For the text-containing cell, return its midpoint in [x, y] coordinate format. 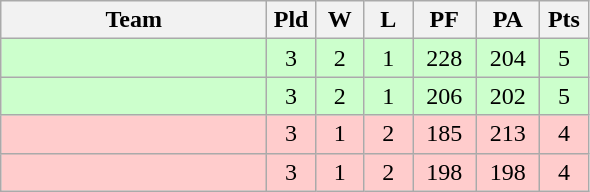
Pts [564, 20]
228 [444, 58]
Team [134, 20]
L [388, 20]
W [340, 20]
185 [444, 134]
202 [508, 96]
Pld [292, 20]
PF [444, 20]
204 [508, 58]
213 [508, 134]
PA [508, 20]
206 [444, 96]
